Provide the (X, Y) coordinate of the cell's center where the given text is located.  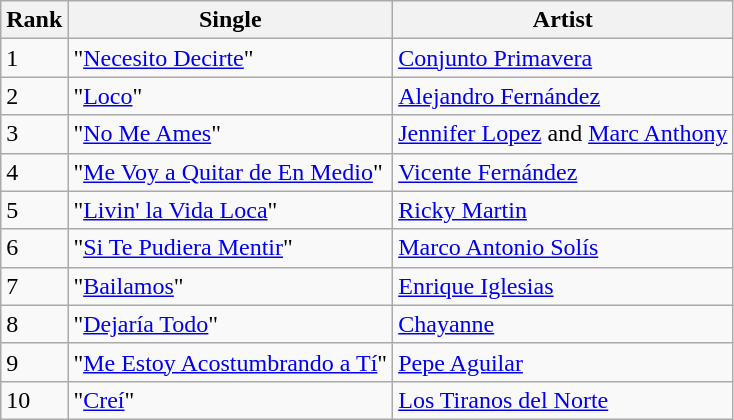
10 (34, 400)
Alejandro Fernández (563, 96)
Rank (34, 20)
"Creí" (230, 400)
"Si Te Pudiera Mentir" (230, 248)
Single (230, 20)
Vicente Fernández (563, 172)
Chayanne (563, 324)
"Dejaría Todo" (230, 324)
"Necesito Decirte" (230, 58)
7 (34, 286)
Enrique Iglesias (563, 286)
Conjunto Primavera (563, 58)
Ricky Martin (563, 210)
Jennifer Lopez and Marc Anthony (563, 134)
3 (34, 134)
"Me Voy a Quitar de En Medio" (230, 172)
"Loco" (230, 96)
1 (34, 58)
"Livin' la Vida Loca" (230, 210)
8 (34, 324)
"Me Estoy Acostumbrando a Tí" (230, 362)
Pepe Aguilar (563, 362)
"No Me Ames" (230, 134)
2 (34, 96)
Los Tiranos del Norte (563, 400)
Marco Antonio Solís (563, 248)
Artist (563, 20)
6 (34, 248)
"Bailamos" (230, 286)
5 (34, 210)
9 (34, 362)
4 (34, 172)
